Identify which cell holds the provided text, then report its [X, Y] central coordinate. 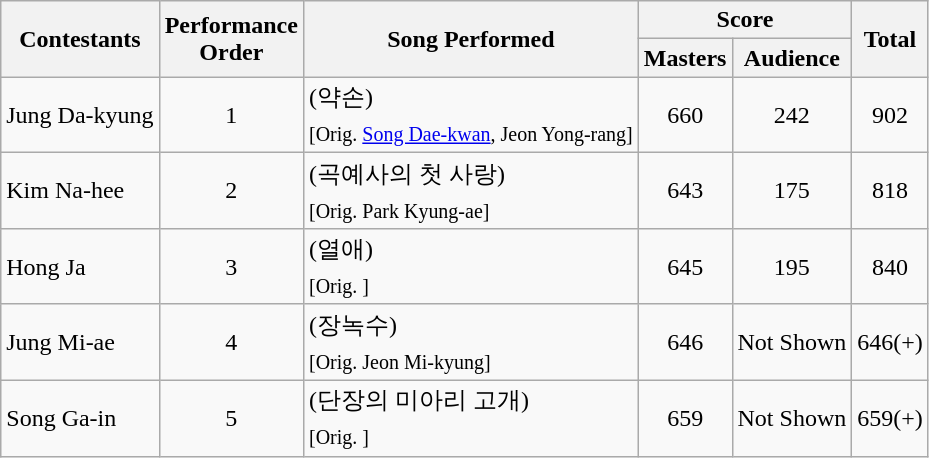
195 [792, 267]
Kim Na-hee [80, 191]
175 [792, 191]
646(+) [890, 342]
(약손)[Orig. Song Dae-kwan, Jeon Yong-rang] [470, 115]
Jung Da-kyung [80, 115]
Total [890, 39]
Jung Mi-ae [80, 342]
659(+) [890, 418]
643 [685, 191]
PerformanceOrder [231, 39]
660 [685, 115]
Audience [792, 58]
Hong Ja [80, 267]
Song Performed [470, 39]
(열애)[Orig. ] [470, 267]
1 [231, 115]
4 [231, 342]
840 [890, 267]
(곡예사의 첫 사랑)[Orig. Park Kyung-ae] [470, 191]
646 [685, 342]
645 [685, 267]
Contestants [80, 39]
(장녹수)[Orig. Jeon Mi-kyung] [470, 342]
Song Ga-in [80, 418]
Score [744, 20]
Masters [685, 58]
242 [792, 115]
659 [685, 418]
902 [890, 115]
(단장의 미아리 고개)[Orig. ] [470, 418]
5 [231, 418]
818 [890, 191]
2 [231, 191]
3 [231, 267]
